Identify which cell holds the provided text, then report its [X, Y] central coordinate. 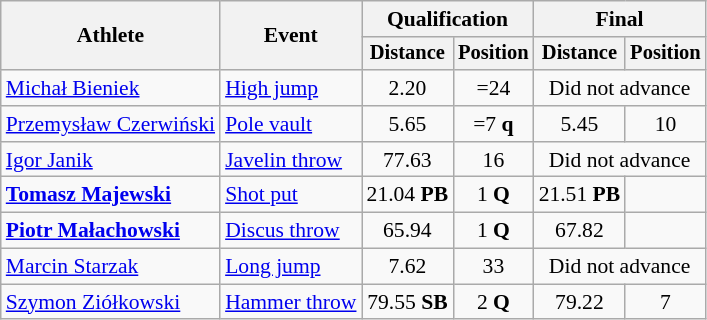
Qualification [448, 19]
7 [665, 302]
79.22 [580, 302]
65.94 [408, 231]
Hammer throw [290, 302]
16 [493, 160]
Final [620, 19]
Javelin throw [290, 160]
33 [493, 267]
High jump [290, 88]
Event [290, 36]
=7 q [493, 124]
21.51 PB [580, 195]
77.63 [408, 160]
Piotr Małachowski [110, 231]
10 [665, 124]
2 Q [493, 302]
Discus throw [290, 231]
Przemysław Czerwiński [110, 124]
Pole vault [290, 124]
5.45 [580, 124]
Long jump [290, 267]
21.04 PB [408, 195]
Marcin Starzak [110, 267]
Shot put [290, 195]
7.62 [408, 267]
Michał Bieniek [110, 88]
Athlete [110, 36]
Tomasz Majewski [110, 195]
Szymon Ziółkowski [110, 302]
5.65 [408, 124]
2.20 [408, 88]
Igor Janik [110, 160]
67.82 [580, 231]
79.55 SB [408, 302]
=24 [493, 88]
